Provide the (x, y) coordinate of the cell's center where the given text is located.  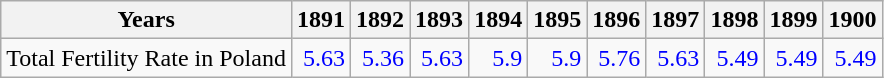
1893 (440, 20)
5.36 (380, 58)
Total Fertility Rate in Poland (146, 58)
1896 (616, 20)
1898 (734, 20)
1891 (320, 20)
Years (146, 20)
1900 (852, 20)
5.76 (616, 58)
1894 (498, 20)
1899 (794, 20)
1897 (676, 20)
1895 (558, 20)
1892 (380, 20)
